From the cell containing the given text, extract its center point as [x, y] coordinate. 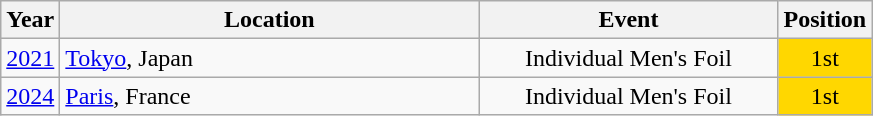
2021 [30, 58]
Event [628, 20]
Year [30, 20]
Location [270, 20]
2024 [30, 96]
Paris, France [270, 96]
Tokyo, Japan [270, 58]
Position [825, 20]
